Provide the [x, y] coordinate of the cell's center where the given text is located.  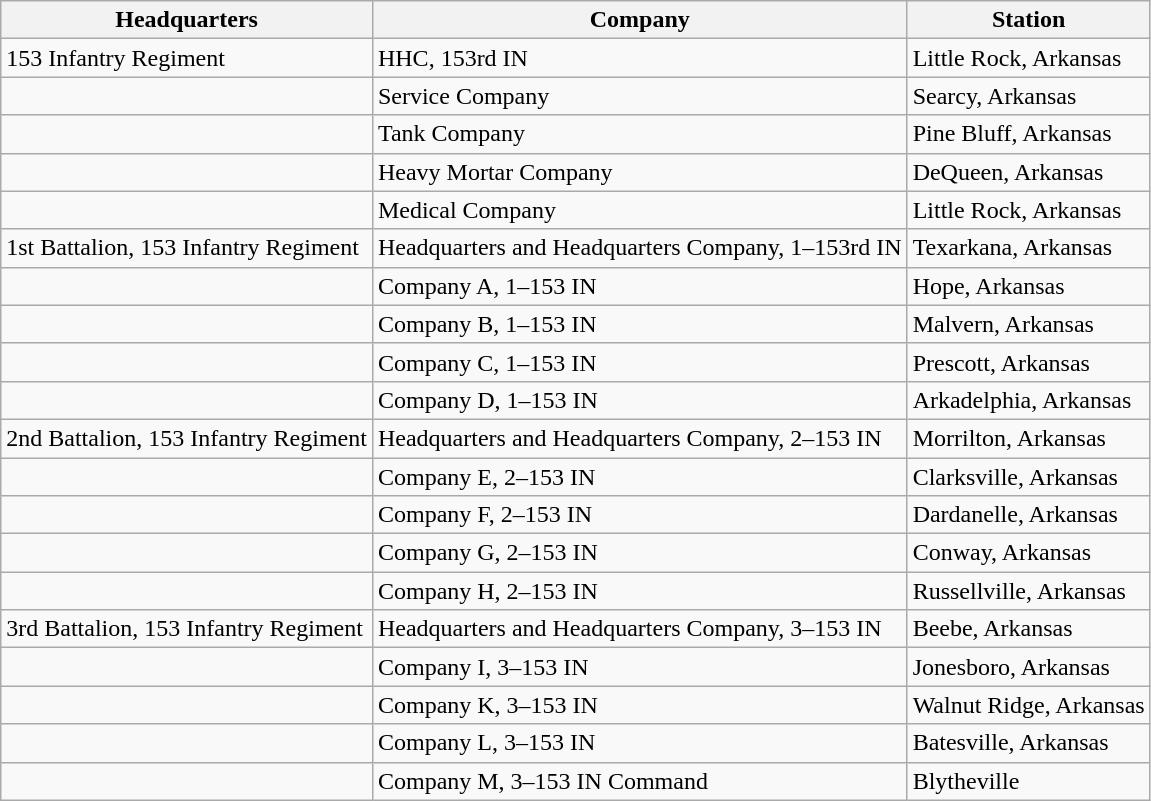
Headquarters and Headquarters Company, 3–153 IN [640, 629]
Headquarters and Headquarters Company, 2–153 IN [640, 438]
Tank Company [640, 134]
Company C, 1–153 IN [640, 362]
Malvern, Arkansas [1028, 324]
Company F, 2–153 IN [640, 515]
Company D, 1–153 IN [640, 400]
Russellville, Arkansas [1028, 591]
Texarkana, Arkansas [1028, 248]
Company G, 2–153 IN [640, 553]
Company K, 3–153 IN [640, 705]
Dardanelle, Arkansas [1028, 515]
HHC, 153rd IN [640, 58]
Company B, 1–153 IN [640, 324]
Company A, 1–153 IN [640, 286]
Heavy Mortar Company [640, 172]
Batesville, Arkansas [1028, 743]
Company [640, 20]
Pine Bluff, Arkansas [1028, 134]
Searcy, Arkansas [1028, 96]
DeQueen, Arkansas [1028, 172]
Service Company [640, 96]
2nd Battalion, 153 Infantry Regiment [187, 438]
Medical Company [640, 210]
Conway, Arkansas [1028, 553]
Headquarters and Headquarters Company, 1–153rd IN [640, 248]
Arkadelphia, Arkansas [1028, 400]
Jonesboro, Arkansas [1028, 667]
Morrilton, Arkansas [1028, 438]
Beebe, Arkansas [1028, 629]
Blytheville [1028, 781]
Company L, 3–153 IN [640, 743]
153 Infantry Regiment [187, 58]
Walnut Ridge, Arkansas [1028, 705]
Company M, 3–153 IN Command [640, 781]
Company H, 2–153 IN [640, 591]
1st Battalion, 153 Infantry Regiment [187, 248]
Company E, 2–153 IN [640, 477]
3rd Battalion, 153 Infantry Regiment [187, 629]
Clarksville, Arkansas [1028, 477]
Headquarters [187, 20]
Station [1028, 20]
Hope, Arkansas [1028, 286]
Company I, 3–153 IN [640, 667]
Prescott, Arkansas [1028, 362]
